Detect which cell encompasses the target text, then output its [x, y] center coordinate. 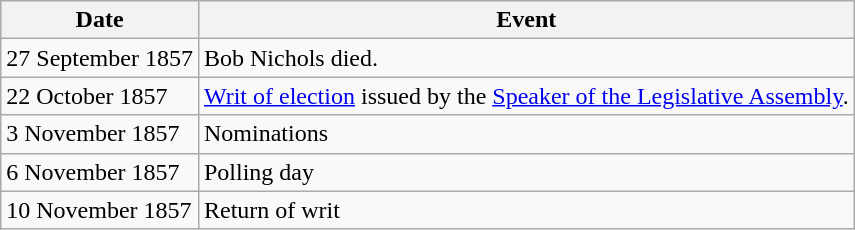
22 October 1857 [100, 96]
Nominations [526, 134]
Event [526, 20]
3 November 1857 [100, 134]
Return of writ [526, 210]
Date [100, 20]
Writ of election issued by the Speaker of the Legislative Assembly. [526, 96]
Bob Nichols died. [526, 58]
10 November 1857 [100, 210]
Polling day [526, 172]
27 September 1857 [100, 58]
6 November 1857 [100, 172]
